Scan for the cell matching the given text and deliver its (x, y) coordinate at center. 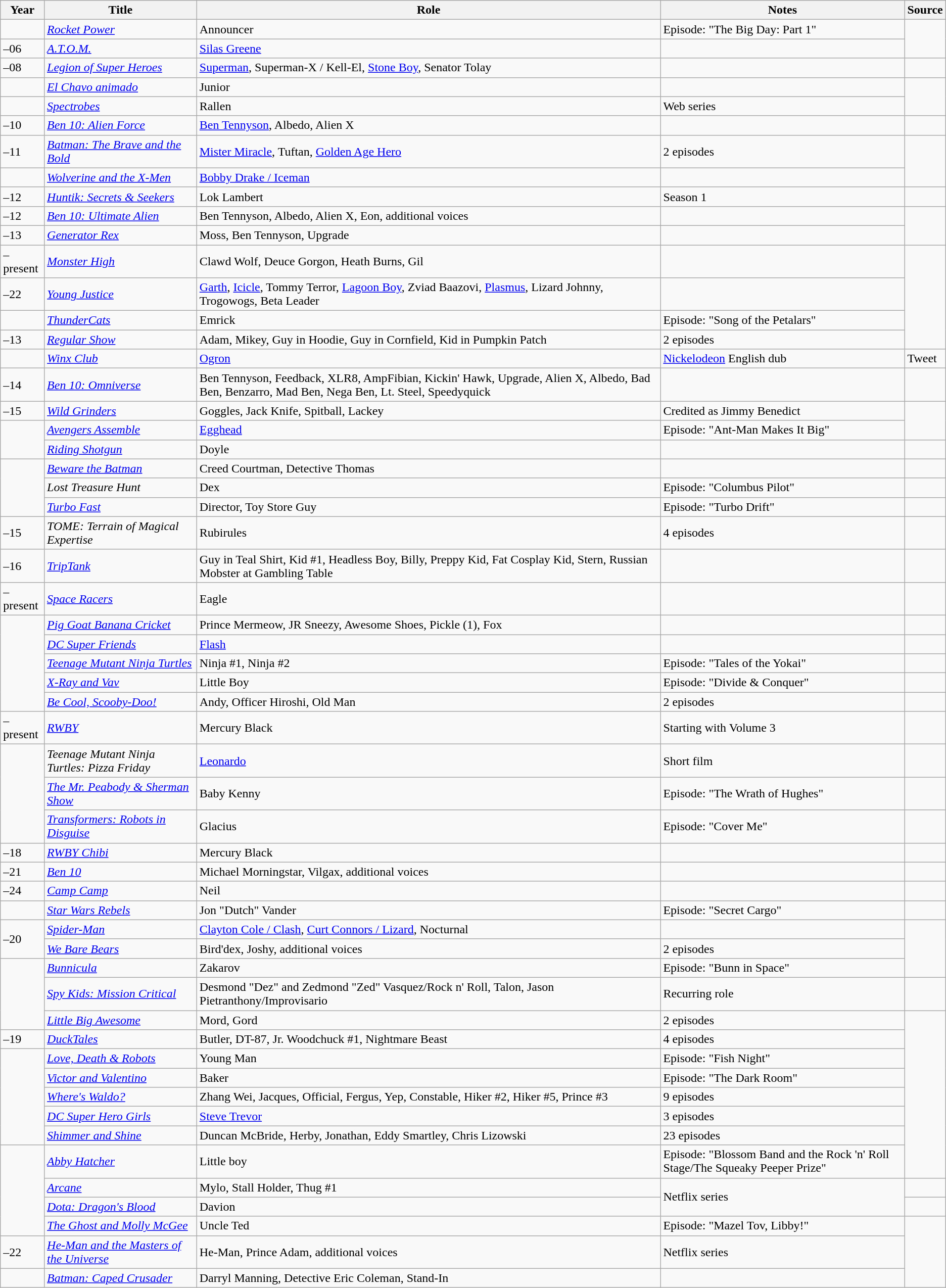
Episode: "The Dark Room" (782, 1078)
Andy, Officer Hiroshi, Old Man (429, 702)
Beware the Batman (121, 468)
Ben Tennyson, Feedback, XLR8, AmpFibian, Kickin' Hawk, Upgrade, Alien X, Albedo, Bad Ben, Benzarro, Mad Ben, Nega Ben, Lt. Steel, Speedyquick (429, 385)
We Bare Bears (121, 948)
Lok Lambert (429, 197)
Huntik: Secrets & Seekers (121, 197)
Teenage Mutant Ninja Turtles (121, 663)
RWBY (121, 728)
Spider-Man (121, 929)
Little boy (429, 1161)
Egghead (429, 430)
Nickelodeon English dub (782, 359)
Goggles, Jack Knife, Spitball, Lackey (429, 411)
–19 (22, 1039)
Emrick (429, 320)
Turbo Fast (121, 507)
–14 (22, 385)
Episode: "Song of the Petalars" (782, 320)
Doyle (429, 449)
Avengers Assemble (121, 430)
Season 1 (782, 197)
Desmond "Dez" and Zedmond "Zed" Vasquez/Rock n' Roll, Talon, Jason Pietranthony/Improvisario (429, 993)
Arcane (121, 1187)
Episode: "Tales of the Yokai" (782, 663)
DuckTales (121, 1039)
He-Man and the Masters of the Universe (121, 1252)
–24 (22, 891)
DC Super Hero Girls (121, 1116)
Uncle Ted (429, 1226)
Spectrobes (121, 106)
Episode: "Fish Night" (782, 1059)
El Chavo animado (121, 87)
Creed Courtman, Detective Thomas (429, 468)
Episode: "Bunn in Space" (782, 968)
Bobby Drake / Iceman (429, 177)
Spy Kids: Mission Critical (121, 993)
Rubirules (429, 533)
Director, Toy Store Guy (429, 507)
Ben 10 (121, 872)
Batman: Caped Crusader (121, 1278)
Legion of Super Heroes (121, 68)
Duncan McBride, Herby, Jonathan, Eddy Smartley, Chris Lizowski (429, 1135)
Leonardo (429, 761)
–10 (22, 125)
Bunnicula (121, 968)
Zakarov (429, 968)
Star Wars Rebels (121, 910)
–06 (22, 49)
RWBY Chibi (121, 852)
Ogron (429, 359)
–11 (22, 152)
Mister Miracle, Tuftan, Golden Age Hero (429, 152)
3 episodes (782, 1116)
Regular Show (121, 340)
Adam, Mikey, Guy in Hoodie, Guy in Cornfield, Kid in Pumpkin Patch (429, 340)
Short film (782, 761)
Tweet (925, 359)
23 episodes (782, 1135)
Pig Goat Banana Cricket (121, 625)
Darryl Manning, Detective Eric Coleman, Stand-In (429, 1278)
Episode: "Turbo Drift" (782, 507)
Bird'dex, Joshy, additional voices (429, 948)
Baker (429, 1078)
Where's Waldo? (121, 1097)
Jon "Dutch" Vander (429, 910)
Flash (429, 644)
TripTank (121, 566)
Episode: "Ant-Man Makes It Big" (782, 430)
Baby Kenny (429, 793)
Butler, DT-87, Jr. Woodchuck #1, Nightmare Beast (429, 1039)
–20 (22, 939)
Little Boy (429, 683)
Zhang Wei, Jacques, Official, Fergus, Yep, Constable, Hiker #2, Hiker #5, Prince #3 (429, 1097)
Camp Camp (121, 891)
X-Ray and Vav (121, 683)
Glacius (429, 827)
Be Cool, Scooby-Doo! (121, 702)
Winx Club (121, 359)
–18 (22, 852)
Monster High (121, 261)
Teenage Mutant Ninja Turtles: Pizza Friday (121, 761)
Rallen (429, 106)
Episode: "Cover Me" (782, 827)
DC Super Friends (121, 644)
Dex (429, 488)
–21 (22, 872)
Role (429, 10)
Ben Tennyson, Albedo, Alien X (429, 125)
Davion (429, 1207)
Credited as Jimmy Benedict (782, 411)
Love, Death & Robots (121, 1059)
Clayton Cole / Clash, Curt Connors / Lizard, Nocturnal (429, 929)
Episode: "Mazel Tov, Libby!" (782, 1226)
ThunderCats (121, 320)
Ben 10: Alien Force (121, 125)
Episode: "Divide & Conquer" (782, 683)
Space Racers (121, 598)
Shimmer and Shine (121, 1135)
The Ghost and Molly McGee (121, 1226)
Silas Greene (429, 49)
Abby Hatcher (121, 1161)
Episode: "Secret Cargo" (782, 910)
Mord, Gord (429, 1020)
Episode: "Columbus Pilot" (782, 488)
Clawd Wolf, Deuce Gorgon, Heath Burns, Gil (429, 261)
Title (121, 10)
Junior (429, 87)
Superman, Superman-X / Kell-El, Stone Boy, Senator Tolay (429, 68)
Transformers: Robots in Disguise (121, 827)
Little Big Awesome (121, 1020)
He-Man, Prince Adam, additional voices (429, 1252)
9 episodes (782, 1097)
Mylo, Stall Holder, Thug #1 (429, 1187)
Episode: "The Big Day: Part 1" (782, 29)
TOME: Terrain of Magical Expertise (121, 533)
Notes (782, 10)
Guy in Teal Shirt, Kid #1, Headless Boy, Billy, Preppy Kid, Fat Cosplay Kid, Stern, Russian Mobster at Gambling Table (429, 566)
Ben Tennyson, Albedo, Alien X, Eon, additional voices (429, 216)
Neil (429, 891)
Prince Mermeow, JR Sneezy, Awesome Shoes, Pickle (1), Fox (429, 625)
Ninja #1, Ninja #2 (429, 663)
Recurring role (782, 993)
Episode: "The Wrath of Hughes" (782, 793)
Rocket Power (121, 29)
Michael Morningstar, Vilgax, additional voices (429, 872)
Episode: "Blossom Band and the Rock 'n' Roll Stage/The Squeaky Peeper Prize" (782, 1161)
Garth, Icicle, Tommy Terror, Lagoon Boy, Zviad Baazovi, Plasmus, Lizard Johnny, Trogowogs, Beta Leader (429, 294)
–16 (22, 566)
Year (22, 10)
–08 (22, 68)
Dota: Dragon's Blood (121, 1207)
Eagle (429, 598)
Wolverine and the X-Men (121, 177)
Source (925, 10)
Young Man (429, 1059)
Ben 10: Ultimate Alien (121, 216)
Moss, Ben Tennyson, Upgrade (429, 235)
Victor and Valentino (121, 1078)
The Mr. Peabody & Sherman Show (121, 793)
Web series (782, 106)
Generator Rex (121, 235)
Starting with Volume 3 (782, 728)
Announcer (429, 29)
Wild Grinders (121, 411)
Lost Treasure Hunt (121, 488)
Steve Trevor (429, 1116)
Ben 10: Omniverse (121, 385)
Young Justice (121, 294)
Riding Shotgun (121, 449)
A.T.O.M. (121, 49)
Batman: The Brave and the Bold (121, 152)
